Return [X, Y] of the center of cell containing provided text 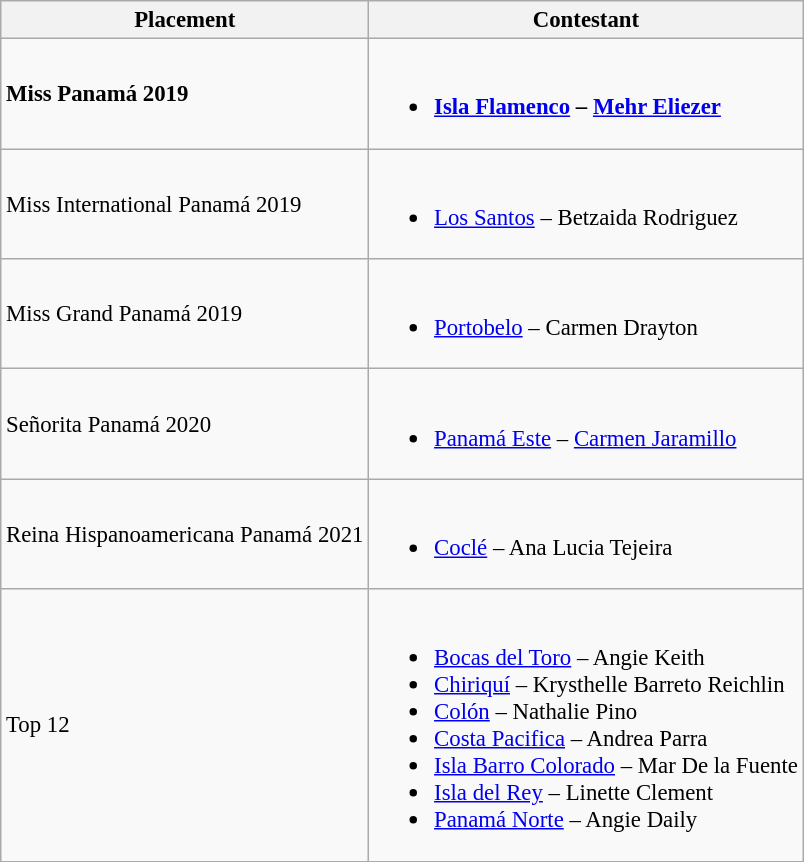
Panamá Este – Carmen Jaramillo [586, 424]
Portobelo – Carmen Drayton [586, 314]
Miss International Panamá 2019 [185, 204]
Miss Grand Panamá 2019 [185, 314]
Reina Hispanoamericana Panamá 2021 [185, 534]
Contestant [586, 20]
Coclé – Ana Lucia Tejeira [586, 534]
Señorita Panamá 2020 [185, 424]
Isla Flamenco – Mehr Eliezer [586, 94]
Miss Panamá 2019 [185, 94]
Los Santos – Betzaida Rodriguez [586, 204]
Top 12 [185, 725]
Placement [185, 20]
